Output the (X, Y) coordinate of the center of the cell containing the given text.  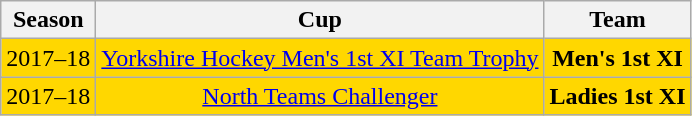
North Teams Challenger (320, 96)
Ladies 1st XI (618, 96)
Men's 1st XI (618, 58)
Team (618, 20)
Season (48, 20)
Cup (320, 20)
Yorkshire Hockey Men's 1st XI Team Trophy (320, 58)
